Return the (x, y) coordinate for the center point of the cell that contains the specified text.  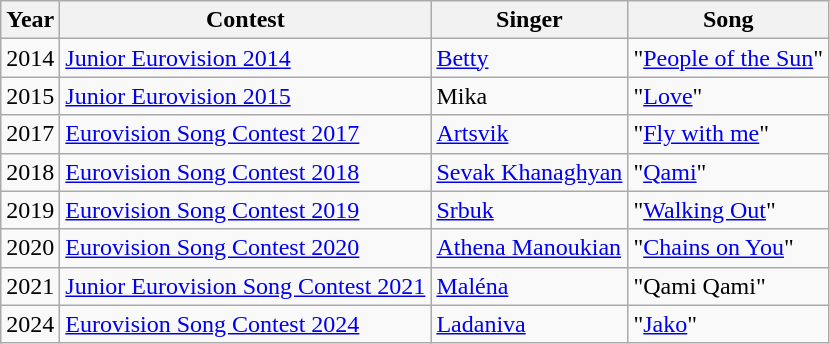
"Jako" (728, 324)
Junior Eurovision 2014 (246, 58)
2019 (30, 210)
2017 (30, 134)
Mika (530, 96)
Song (728, 20)
2024 (30, 324)
Betty (530, 58)
Junior Eurovision Song Contest 2021 (246, 286)
Ladaniva (530, 324)
Srbuk (530, 210)
Year (30, 20)
"Walking Out" (728, 210)
2021 (30, 286)
Junior Eurovision 2015 (246, 96)
Eurovision Song Contest 2017 (246, 134)
"Fly with me" (728, 134)
Eurovision Song Contest 2019 (246, 210)
"People of the Sun" (728, 58)
2015 (30, 96)
Eurovision Song Contest 2018 (246, 172)
Artsvik (530, 134)
2014 (30, 58)
2020 (30, 248)
Eurovision Song Contest 2024 (246, 324)
"Qami" (728, 172)
"Chains on You" (728, 248)
"Love" (728, 96)
Contest (246, 20)
Maléna (530, 286)
2018 (30, 172)
"Qami Qami" (728, 286)
Eurovision Song Contest 2020 (246, 248)
Singer (530, 20)
Athena Manoukian (530, 248)
Sevak Khanaghyan (530, 172)
